Extract the (x, y) coordinate from the center of the cell holding the provided text.  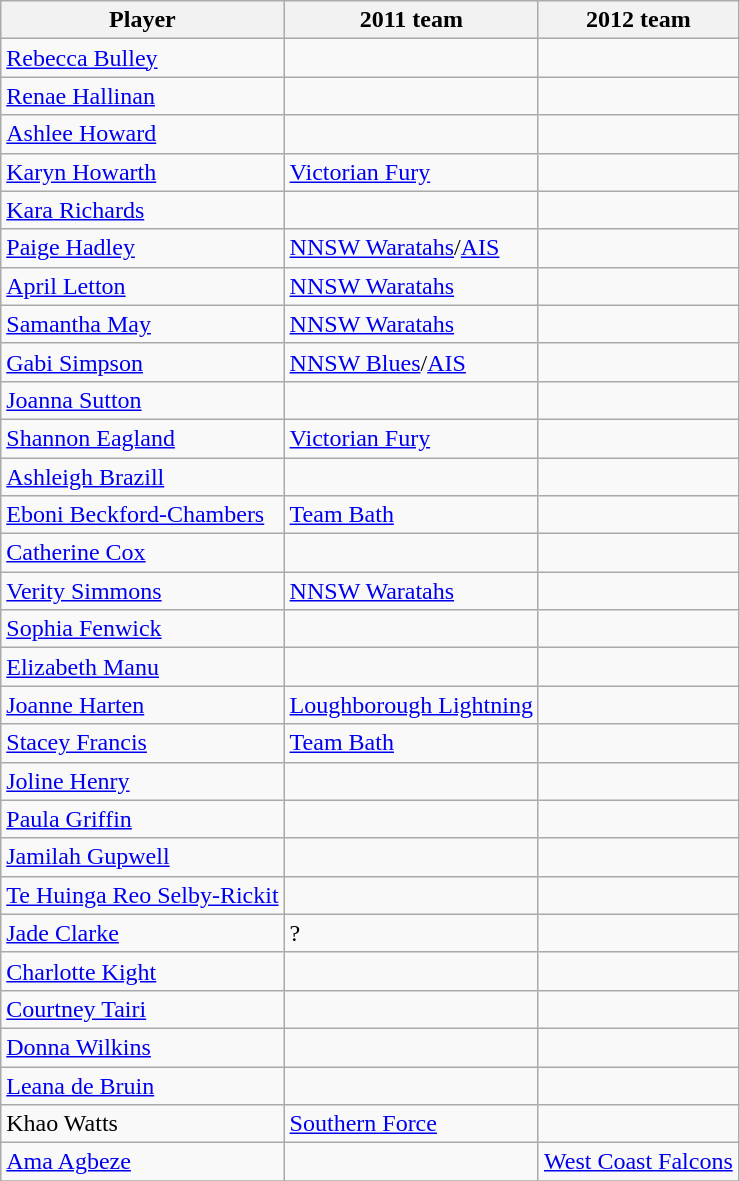
Elizabeth Manu (142, 667)
Ama Agbeze (142, 1162)
Ashlee Howard (142, 134)
Shannon Eagland (142, 438)
Leana de Bruin (142, 1085)
Southern Force (411, 1124)
Karyn Howarth (142, 172)
NNSW Blues/AIS (411, 362)
Jamilah Gupwell (142, 857)
Ashleigh Brazill (142, 477)
Verity Simmons (142, 591)
Rebecca Bulley (142, 58)
Player (142, 20)
Catherine Cox (142, 553)
? (411, 933)
West Coast Falcons (638, 1162)
Joline Henry (142, 781)
Renae Hallinan (142, 96)
2012 team (638, 20)
Kara Richards (142, 210)
Samantha May (142, 324)
April Letton (142, 286)
Gabi Simpson (142, 362)
Eboni Beckford-Chambers (142, 515)
Joanne Harten (142, 705)
Charlotte Kight (142, 971)
Khao Watts (142, 1124)
NNSW Waratahs/AIS (411, 248)
2011 team (411, 20)
Jade Clarke (142, 933)
Paula Griffin (142, 819)
Te Huinga Reo Selby-Rickit (142, 895)
Sophia Fenwick (142, 629)
Paige Hadley (142, 248)
Stacey Francis (142, 743)
Loughborough Lightning (411, 705)
Courtney Tairi (142, 1009)
Donna Wilkins (142, 1047)
Joanna Sutton (142, 400)
